From the cell containing the given text, extract its center point as [X, Y] coordinate. 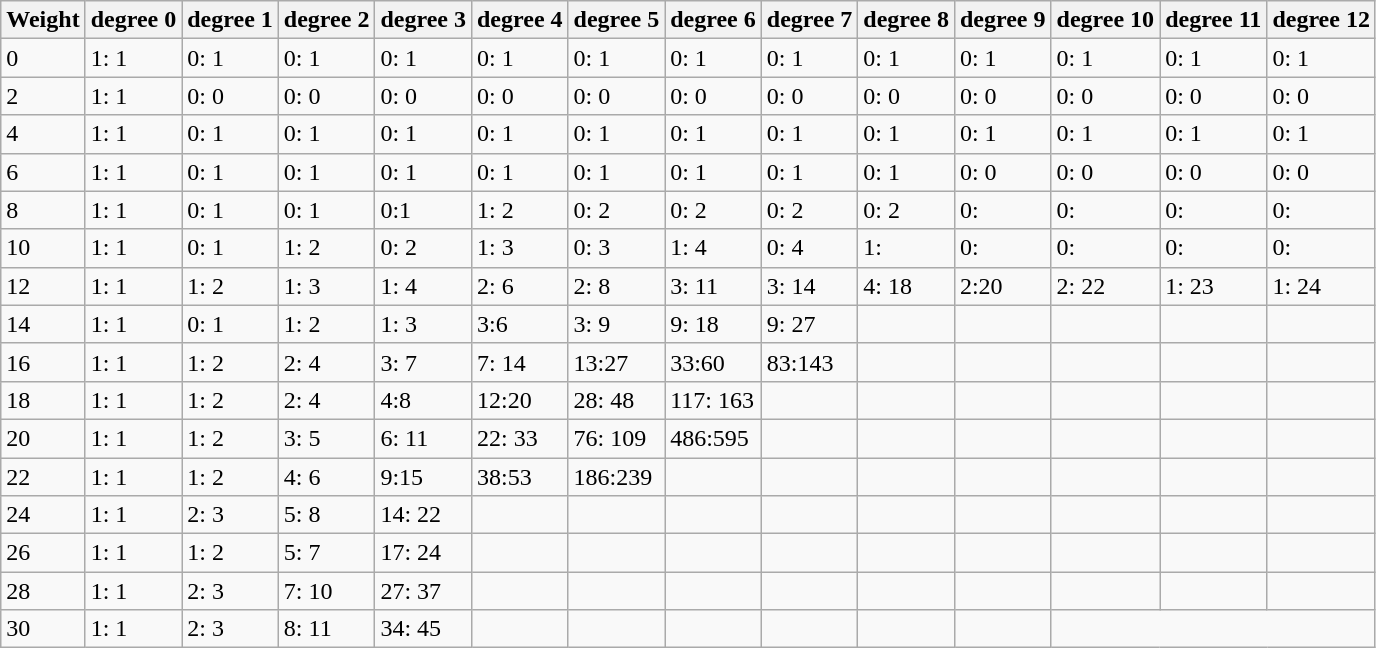
Weight [43, 20]
4: 18 [906, 286]
5: 8 [326, 515]
1: 23 [1214, 286]
7: 10 [326, 591]
2: 22 [1106, 286]
83:143 [810, 362]
degree 6 [714, 20]
9:15 [424, 477]
3: 5 [326, 438]
28 [43, 591]
16 [43, 362]
degree 0 [134, 20]
3: 14 [810, 286]
1: [906, 248]
degree 11 [1214, 20]
degree 12 [1322, 20]
5: 7 [326, 553]
4: 6 [326, 477]
0:1 [424, 210]
degree 8 [906, 20]
degree 9 [1002, 20]
degree 10 [1106, 20]
2: 6 [520, 286]
degree 2 [326, 20]
22: 33 [520, 438]
2: 8 [616, 286]
4 [43, 134]
7: 14 [520, 362]
117: 163 [714, 400]
8: 11 [326, 629]
3: 9 [616, 324]
28: 48 [616, 400]
6 [43, 172]
0 [43, 58]
33:60 [714, 362]
486:595 [714, 438]
degree 1 [230, 20]
8 [43, 210]
12 [43, 286]
30 [43, 629]
degree 4 [520, 20]
0: 3 [616, 248]
17: 24 [424, 553]
22 [43, 477]
27: 37 [424, 591]
186:239 [616, 477]
3:6 [520, 324]
1: 24 [1322, 286]
degree 7 [810, 20]
9: 27 [810, 324]
12:20 [520, 400]
9: 18 [714, 324]
0: 4 [810, 248]
26 [43, 553]
14: 22 [424, 515]
34: 45 [424, 629]
38:53 [520, 477]
14 [43, 324]
2 [43, 96]
24 [43, 515]
degree 3 [424, 20]
degree 5 [616, 20]
20 [43, 438]
2:20 [1002, 286]
13:27 [616, 362]
76: 109 [616, 438]
18 [43, 400]
3: 7 [424, 362]
6: 11 [424, 438]
3: 11 [714, 286]
10 [43, 248]
4:8 [424, 400]
